Return [X, Y] of the center of cell containing provided text 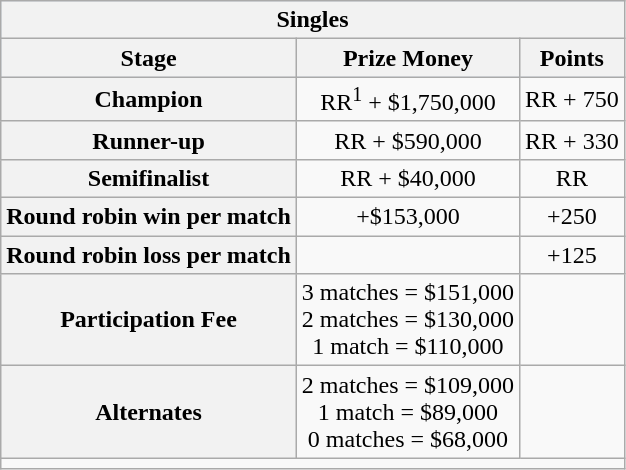
Prize Money [408, 58]
RR + 750 [572, 100]
RR [572, 178]
Singles [312, 20]
Round robin win per match [149, 217]
Semifinalist [149, 178]
+125 [572, 255]
Stage [149, 58]
Points [572, 58]
Alternates [149, 412]
RR + 330 [572, 140]
RR1 + $1,750,000 [408, 100]
Champion [149, 100]
3 matches = $151,0002 matches = $130,0001 match = $110,000 [408, 320]
Runner-up [149, 140]
RR + $40,000 [408, 178]
Round robin loss per match [149, 255]
2 matches = $109,0001 match = $89,0000 matches = $68,000 [408, 412]
RR + $590,000 [408, 140]
+250 [572, 217]
+$153,000 [408, 217]
Participation Fee [149, 320]
